Find where the given text appears and provide that cell's center as [x, y] coordinate. 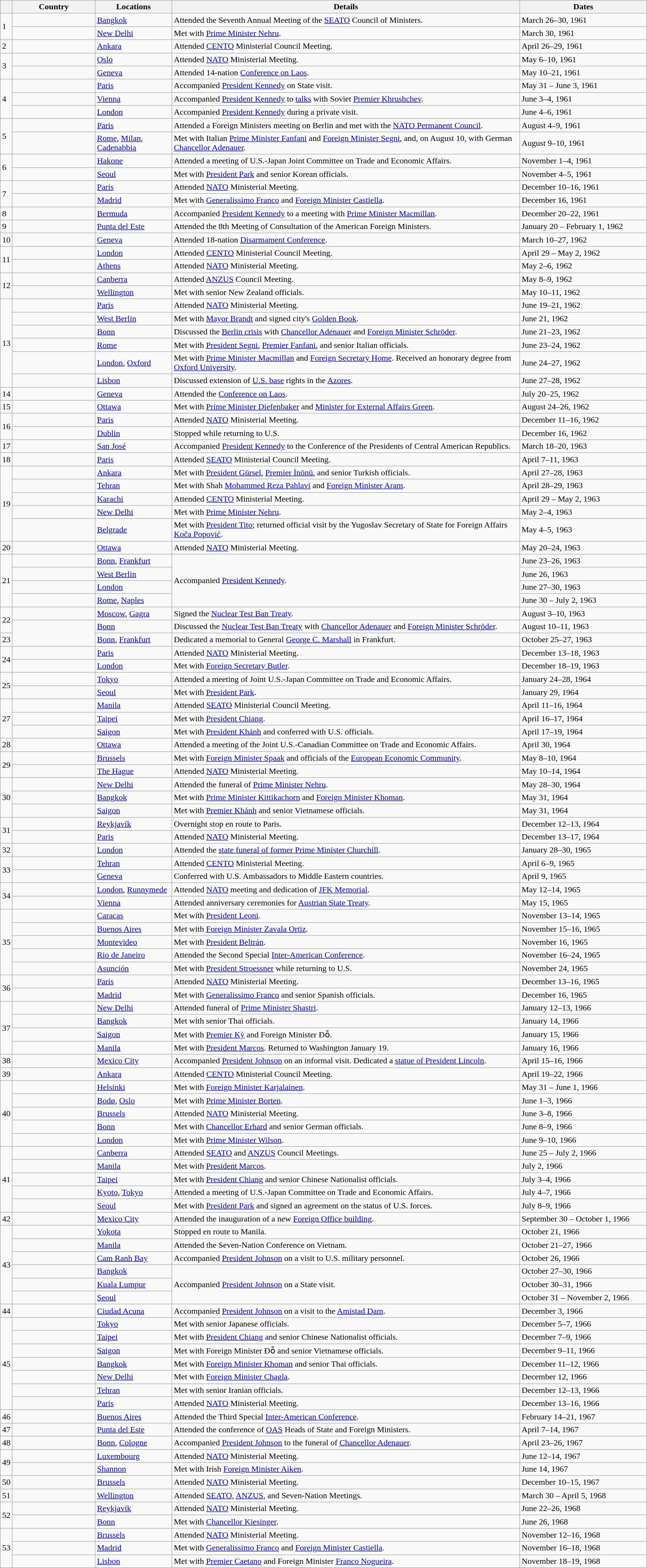
Met with Irish Foreign Minister Aiken. [346, 1469]
9 [6, 227]
Karachi [133, 499]
18 [6, 459]
Accompanied President Johnson on a State visit. [346, 1284]
Accompanied President Johnson on an informal visit. Dedicated a statue of President Lincoln. [346, 1061]
June 27–28, 1962 [583, 380]
Met with President Gürsel, Premier İnönü, and senior Turkish officials. [346, 473]
March 30 – April 5, 1968 [583, 1495]
Rome, Naples [133, 600]
June 8–9, 1966 [583, 1127]
Attended the funeral of Prime Minister Nehru. [346, 784]
January 12–13, 1966 [583, 1008]
April 11–16, 1964 [583, 705]
5 [6, 136]
Attended a meeting of U.S.-Japan Joint Committee on Trade and Economic Affairs. [346, 161]
Signed the Nuclear Test Ban Treaty. [346, 613]
January 20 – February 1, 1962 [583, 227]
Met with senior New Zealand officials. [346, 292]
November 4–5, 1961 [583, 174]
24 [6, 659]
May 2–4, 1963 [583, 512]
May 4–5, 1963 [583, 530]
Met with President Leoni. [346, 916]
April 17–19, 1964 [583, 732]
Met with Italian Prime Minister Fanfani and Foreign Minister Segni, and, on August 10, with German Chancellor Adenauer. [346, 143]
Bodø, Oslo [133, 1100]
Met with President Chiang. [346, 719]
31 [6, 830]
Dublin [133, 433]
30 [6, 797]
May 31 – June 1, 1966 [583, 1087]
Attended 14-nation Conference on Laos. [346, 73]
Montevideo [133, 942]
Accompanied President Kennedy to the Conference of the Presidents of Central American Republics. [346, 446]
Met with Chancellor Erhard and senior German officials. [346, 1127]
Oslo [133, 59]
October 31 – November 2, 1966 [583, 1298]
January 16, 1966 [583, 1048]
San José [133, 446]
8 [6, 213]
April 7–11, 1963 [583, 459]
June 23–24, 1962 [583, 345]
7 [6, 194]
Attended SEATO, ANZUS, and Seven-Nation Meetings. [346, 1495]
December 13–18, 1963 [583, 653]
December 7–9, 1966 [583, 1337]
September 30 – October 1, 1966 [583, 1219]
November 1–4, 1961 [583, 161]
Attended the 8th Meeting of Consultation of the American Foreign Ministers. [346, 227]
October 21, 1966 [583, 1232]
Accompanied President Johnson to the funeral of Chancellor Adenauer. [346, 1443]
June 24–27, 1962 [583, 363]
13 [6, 343]
March 10–27, 1962 [583, 240]
Met with President Segni, Premier Fanfani, and senior Italian officials. [346, 345]
December 9–11, 1966 [583, 1351]
Asunción [133, 968]
Met with President Park and signed an agreement on the status of U.S. forces. [346, 1206]
Ciudad Acuna [133, 1311]
July 20–25, 1962 [583, 393]
37 [6, 1028]
Met with Foreign Secretary Butler. [346, 666]
34 [6, 896]
December 11–12, 1966 [583, 1364]
29 [6, 764]
43 [6, 1265]
Met with Prime Minister Borten. [346, 1100]
Met with President Khánh and conferred with U.S. officials. [346, 732]
Accompanied President Kennedy to a meeting with Prime Minister Macmillan. [346, 213]
November 18–19, 1968 [583, 1561]
Stopped en route to Manila. [346, 1232]
June 19–21, 1962 [583, 305]
Met with President Marcos. Returned to Washington January 19. [346, 1048]
36 [6, 988]
January 29, 1964 [583, 692]
Attended a meeting of the Joint U.S.-Canadian Committee on Trade and Economic Affairs. [346, 745]
May 31 – June 3, 1961 [583, 86]
Met with President Stroessner while returning to U.S. [346, 968]
Met with Chancellor Kiesinger. [346, 1522]
Met with Premier Kỳ and Foreign Minister Đỗ. [346, 1034]
December 13–16, 1966 [583, 1403]
Attended the inauguration of a new Foreign Office building. [346, 1219]
April 29 – May 2, 1963 [583, 499]
Met with Foreign Minister Spaak and officials of the European Economic Community. [346, 758]
Met with Mayor Brandt and signed city's Golden Book. [346, 319]
Bermuda [133, 213]
46 [6, 1416]
Met with Foreign Minister Karjalainen. [346, 1087]
19 [6, 504]
April 29 – May 2, 1962 [583, 253]
Rio de Janeiro [133, 955]
December 12–13, 1966 [583, 1390]
June 30 – July 2, 1963 [583, 600]
May 10–21, 1961 [583, 73]
December 20–22, 1961 [583, 213]
Attended the Conference on Laos. [346, 393]
Attended the Second Special Inter-American Conference. [346, 955]
May 2–6, 1962 [583, 266]
11 [6, 259]
June 22–26, 1968 [583, 1509]
March 26–30, 1961 [583, 20]
39 [6, 1074]
May 10–14, 1964 [583, 771]
Accompanied President Kennedy to talks with Soviet Premier Khrushchev. [346, 99]
Met with President Tito; returned official visit by the Yugoslav Secretary of State for Foreign Affairs Koča Popović. [346, 530]
Met with senior Japanese officials. [346, 1324]
Athens [133, 266]
October 30–31, 1966 [583, 1284]
1 [6, 27]
April 19–22, 1966 [583, 1074]
21 [6, 580]
Helsinki [133, 1087]
London, Oxford [133, 363]
Met with senior Iranian officials. [346, 1390]
November 13–14, 1965 [583, 916]
July 3–4, 1966 [583, 1179]
Attended the Third Special Inter-American Conference. [346, 1416]
Accompanied President Kennedy. [346, 580]
Kyoto, Tokyo [133, 1192]
45 [6, 1363]
52 [6, 1515]
Locations [133, 7]
6 [6, 167]
Attended funeral of Prime Minister Shastri. [346, 1008]
Rome [133, 345]
May 8–10, 1964 [583, 758]
June 4–6, 1961 [583, 112]
Details [346, 7]
51 [6, 1495]
December 12–13, 1964 [583, 824]
Met with Foreign Minister Đỗ and senior Vietnamese officials. [346, 1351]
April 28–29, 1963 [583, 486]
December 16, 1962 [583, 433]
Cam Ranh Bay [133, 1258]
Moscow, Gagra [133, 613]
12 [6, 286]
October 21–27, 1966 [583, 1245]
Hakone [133, 161]
32 [6, 850]
Attended a meeting of U.S.-Japan Committee on Trade and Economic Affairs. [346, 1192]
28 [6, 745]
December 13–16, 1965 [583, 981]
Belgrade [133, 530]
May 10–11, 1962 [583, 292]
Met with President Park. [346, 692]
November 16–24, 1965 [583, 955]
June 21, 1962 [583, 319]
June 26, 1963 [583, 574]
14 [6, 393]
May 8–9, 1962 [583, 279]
November 16–18, 1968 [583, 1548]
April 23–26, 1967 [583, 1443]
June 25 – July 2, 1966 [583, 1153]
Attended ANZUS Council Meeting. [346, 279]
44 [6, 1311]
40 [6, 1113]
May 6–10, 1961 [583, 59]
Attended 18-nation Disarmament Conference. [346, 240]
3 [6, 66]
August 24–26, 1962 [583, 407]
March 30, 1961 [583, 33]
42 [6, 1219]
Conferred with U.S. Ambassadors to Middle Eastern countries. [346, 876]
Overnight stop en route to Paris. [346, 824]
May 20–24, 1963 [583, 548]
Met with Foreign Minister Chagla. [346, 1377]
May 15, 1965 [583, 903]
December 13–17, 1964 [583, 837]
Dates [583, 7]
Met with Prime Minister Wilson. [346, 1140]
January 14, 1966 [583, 1021]
November 12–16, 1968 [583, 1535]
Shannon [133, 1469]
Bonn, Cologne [133, 1443]
April 7–14, 1967 [583, 1429]
27 [6, 719]
4 [6, 99]
Attended the Seventh Annual Meeting of the SEATO Council of Ministers. [346, 20]
November 24, 1965 [583, 968]
January 24–28, 1964 [583, 679]
Met with Foreign Minister Khoman and senior Thai officials. [346, 1364]
Stopped while returning to U.S. [346, 433]
Met with President Park and senior Korean officials. [346, 174]
June 26, 1968 [583, 1522]
Attended NATO meeting and dedication of JFK Memorial. [346, 890]
December 3, 1966 [583, 1311]
Met with Generalissimo Franco and senior Spanish officials. [346, 995]
Accompanied President Johnson on a visit to the Amistad Dam. [346, 1311]
June 14, 1967 [583, 1469]
May 28–30, 1964 [583, 784]
December 16, 1961 [583, 200]
Attended SEATO and ANZUS Council Meetings. [346, 1153]
Attended the state funeral of former Prime Minister Churchill. [346, 850]
March 18–20, 1963 [583, 446]
May 12–14, 1965 [583, 890]
April 26–29, 1961 [583, 46]
Met with Premier Caetano and Foreign Minister Franco Nogueira. [346, 1561]
August 9–10, 1961 [583, 143]
25 [6, 686]
December 12, 1966 [583, 1377]
April 16–17, 1964 [583, 719]
48 [6, 1443]
January 28–30, 1965 [583, 850]
Discussed the Berlin crisis with Chancellor Adenauer and Foreign Minister Schröder. [346, 332]
June 9–10, 1966 [583, 1140]
Country [54, 7]
Met with President Beltrán. [346, 942]
April 15–16, 1966 [583, 1061]
April 30, 1964 [583, 745]
53 [6, 1548]
23 [6, 640]
June 1–3, 1966 [583, 1100]
October 27–30, 1966 [583, 1271]
July 2, 1966 [583, 1166]
Discussed extension of U.S. base rights in the Azores. [346, 380]
July 8–9, 1966 [583, 1206]
Discussed the Nuclear Test Ban Treaty with Chancellor Adenauer and Foreign Minister Schröder. [346, 627]
January 15, 1966 [583, 1034]
April 6–9, 1965 [583, 863]
47 [6, 1429]
15 [6, 407]
June 27–30, 1963 [583, 587]
35 [6, 942]
Accompanied President Johnson on a visit to U.S. military personnel. [346, 1258]
33 [6, 870]
Accompanied President Kennedy during a private visit. [346, 112]
Met with Premier Khánh and senior Vietnamese officials. [346, 810]
December 10–16, 1961 [583, 187]
41 [6, 1179]
November 15–16, 1965 [583, 929]
Attended a meeting of Joint U.S.-Japan Committee on Trade and Economic Affairs. [346, 679]
Attended the conference of OAS Heads of State and Foreign Ministers. [346, 1429]
April 9, 1965 [583, 876]
Met with Prime Minister Diefenbaker and Minister for External Affairs Green. [346, 407]
June 12–14, 1967 [583, 1456]
Kuala Lumpur [133, 1284]
December 18–19, 1963 [583, 666]
Dedicated a memorial to General George C. Marshall in Frankfurt. [346, 640]
38 [6, 1061]
Met with senior Thai officials. [346, 1021]
16 [6, 427]
20 [6, 548]
December 10–15, 1967 [583, 1482]
Met with Prime Minister Macmillan and Foreign Secretary Home. Received an honorary degree from Oxford University. [346, 363]
December 5–7, 1966 [583, 1324]
Met with Prime Minister Kittikachorn and Foreign Minister Khoman. [346, 797]
October 25–27, 1963 [583, 640]
Attended the Seven-Nation Conference on Vietnam. [346, 1245]
49 [6, 1463]
July 4–7, 1966 [583, 1192]
December 11–16, 1962 [583, 420]
The Hague [133, 771]
Luxembourg [133, 1456]
June 23–26, 1963 [583, 561]
Rome, Milan, Cadenabbia [133, 143]
22 [6, 620]
London, Runnymede [133, 890]
Yokota [133, 1232]
Accompanied President Kennedy on State visit. [346, 86]
Met with Shah Mohammed Reza Pahlavi and Foreign Minister Aram. [346, 486]
Attended a Foreign Ministers meeting on Berlin and met with the NATO Permanent Council. [346, 125]
December 16, 1965 [583, 995]
November 16, 1965 [583, 942]
February 14–21, 1967 [583, 1416]
August 10–11, 1963 [583, 627]
Met with President Marcos. [346, 1166]
June 3–8, 1966 [583, 1113]
June 3–4, 1961 [583, 99]
Attended anniversary ceremonies for Austrian State Treaty. [346, 903]
August 4–9, 1961 [583, 125]
August 3–10, 1963 [583, 613]
April 27–28, 1963 [583, 473]
50 [6, 1482]
October 26, 1966 [583, 1258]
Met with Foreign Minister Zavala Ortiz. [346, 929]
Caracas [133, 916]
17 [6, 446]
2 [6, 46]
June 21–23, 1962 [583, 332]
10 [6, 240]
